For the text-containing cell, return its midpoint in (X, Y) coordinate format. 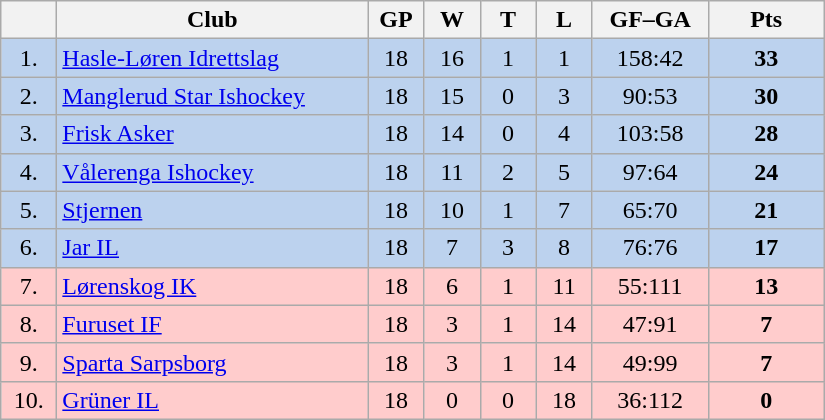
Lørenskog IK (212, 286)
Jar IL (212, 248)
GF–GA (650, 20)
Frisk Asker (212, 134)
5 (564, 172)
9. (29, 362)
17 (766, 248)
65:70 (650, 210)
24 (766, 172)
T (508, 20)
4. (29, 172)
7. (29, 286)
Furuset IF (212, 324)
Club (212, 20)
2 (508, 172)
1. (29, 58)
5. (29, 210)
10. (29, 400)
3. (29, 134)
15 (452, 96)
30 (766, 96)
16 (452, 58)
49:99 (650, 362)
Vålerenga Ishockey (212, 172)
76:76 (650, 248)
Grüner IL (212, 400)
Hasle-Løren Idrettslag (212, 58)
47:91 (650, 324)
28 (766, 134)
4 (564, 134)
6 (452, 286)
33 (766, 58)
Stjernen (212, 210)
W (452, 20)
158:42 (650, 58)
Sparta Sarpsborg (212, 362)
13 (766, 286)
GP (396, 20)
Manglerud Star Ishockey (212, 96)
6. (29, 248)
10 (452, 210)
21 (766, 210)
97:64 (650, 172)
2. (29, 96)
Pts (766, 20)
8. (29, 324)
36:112 (650, 400)
8 (564, 248)
103:58 (650, 134)
L (564, 20)
90:53 (650, 96)
55:111 (650, 286)
